Return the (X, Y) coordinate for the center point of the cell that contains the specified text.  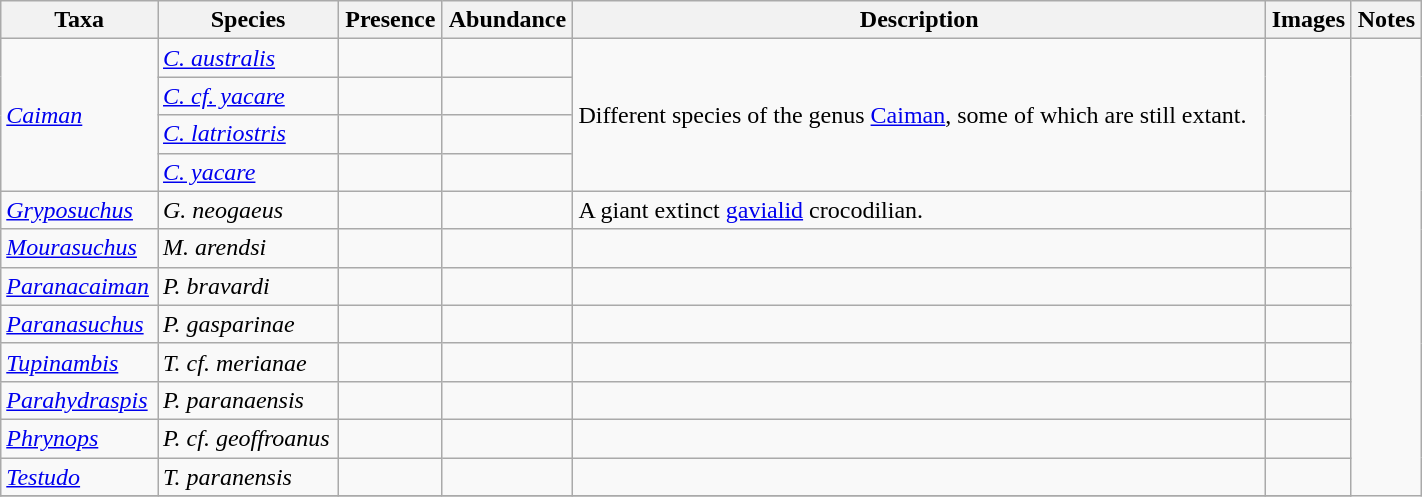
Different species of the genus Caiman, some of which are still extant. (919, 115)
Gryposuchus (80, 210)
P. cf. geoffroanus (248, 438)
Mourasuchus (80, 248)
Abundance (508, 20)
A giant extinct gavialid crocodilian. (919, 210)
M. arendsi (248, 248)
Presence (390, 20)
Caiman (80, 115)
C. latriostris (248, 134)
Description (919, 20)
Taxa (80, 20)
P. gasparinae (248, 324)
T. paranensis (248, 477)
C. australis (248, 58)
Paranasuchus (80, 324)
T. cf. merianae (248, 362)
Species (248, 20)
Images (1308, 20)
Testudo (80, 477)
Parahydraspis (80, 400)
G. neogaeus (248, 210)
Notes (1386, 20)
P. paranaensis (248, 400)
C. yacare (248, 172)
Tupinambis (80, 362)
C. cf. yacare (248, 96)
Phrynops (80, 438)
P. bravardi (248, 286)
Paranacaiman (80, 286)
